Find where the given text appears and provide that cell's center as (x, y) coordinate. 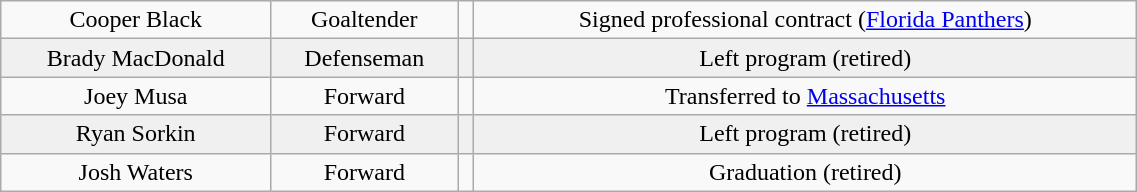
Goaltender (364, 20)
Joey Musa (136, 96)
Brady MacDonald (136, 58)
Signed professional contract (Florida Panthers) (806, 20)
Cooper Black (136, 20)
Defenseman (364, 58)
Graduation (retired) (806, 172)
Josh Waters (136, 172)
Ryan Sorkin (136, 134)
Transferred to Massachusetts (806, 96)
